Find where the given text appears and provide that cell's center as (X, Y) coordinate. 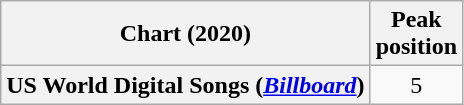
Chart (2020) (186, 34)
US World Digital Songs (Billboard) (186, 85)
5 (416, 85)
Peakposition (416, 34)
